Capture the cell that displays the provided text and extract its [X, Y] central coordinate. 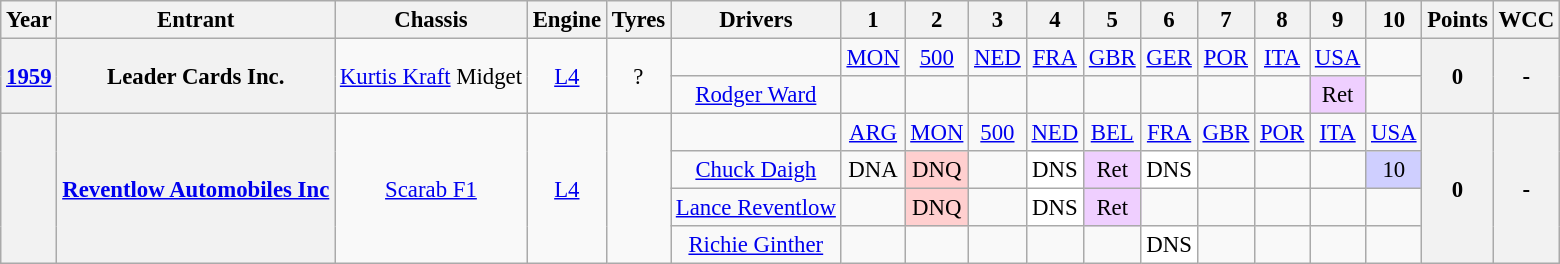
BEL [1112, 133]
6 [1169, 20]
9 [1338, 20]
Rodger Ward [756, 95]
Leader Cards Inc. [196, 76]
Scarab F1 [432, 189]
Entrant [196, 20]
Richie Ginther [756, 245]
3 [998, 20]
GER [1169, 58]
Chuck Daigh [756, 170]
Tyres [638, 20]
4 [1054, 20]
8 [1282, 20]
Lance Reventlow [756, 208]
Chassis [432, 20]
? [638, 76]
5 [1112, 20]
Engine [566, 20]
Kurtis Kraft Midget [432, 76]
Reventlow Automobiles Inc [196, 189]
2 [937, 20]
Points [1458, 20]
Drivers [756, 20]
Year [29, 20]
ARG [873, 133]
7 [1226, 20]
DNA [873, 170]
1 [873, 20]
WCC [1526, 20]
1959 [29, 76]
